Search for the cell housing the specified text and yield its (x, y) center coordinate. 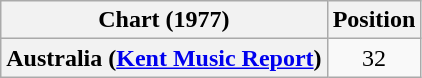
Australia (Kent Music Report) (164, 58)
Position (374, 20)
32 (374, 58)
Chart (1977) (164, 20)
